Output the [X, Y] coordinate of the center of the cell containing the given text.  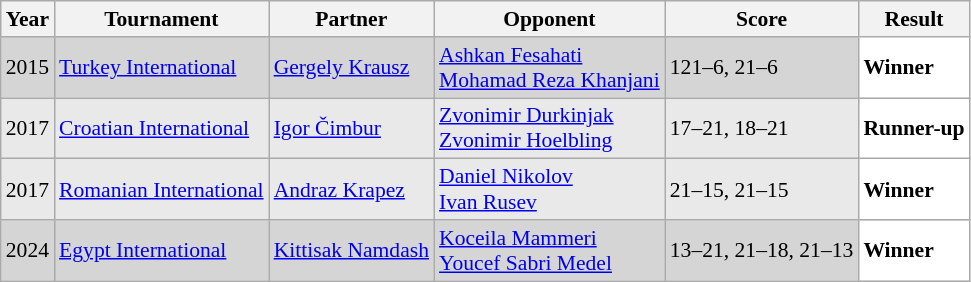
Turkey International [162, 68]
Daniel Nikolov Ivan Rusev [550, 190]
13–21, 21–18, 21–13 [762, 250]
Gergely Krausz [352, 68]
Opponent [550, 19]
Andraz Krapez [352, 190]
Score [762, 19]
Egypt International [162, 250]
121–6, 21–6 [762, 68]
21–15, 21–15 [762, 190]
17–21, 18–21 [762, 128]
Runner-up [914, 128]
Koceila Mammeri Youcef Sabri Medel [550, 250]
Year [28, 19]
Result [914, 19]
Partner [352, 19]
2024 [28, 250]
Croatian International [162, 128]
Zvonimir Durkinjak Zvonimir Hoelbling [550, 128]
2015 [28, 68]
Kittisak Namdash [352, 250]
Tournament [162, 19]
Romanian International [162, 190]
Igor Čimbur [352, 128]
Ashkan Fesahati Mohamad Reza Khanjani [550, 68]
